From the cell containing the given text, extract its center point as (X, Y) coordinate. 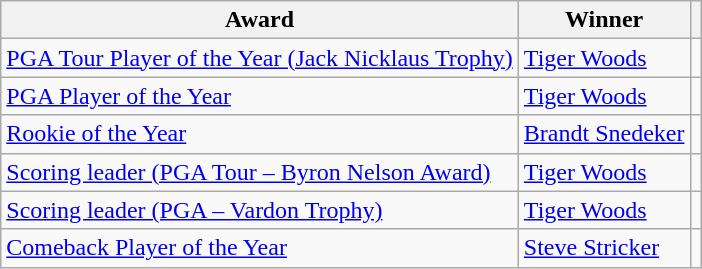
Scoring leader (PGA Tour – Byron Nelson Award) (260, 172)
Comeback Player of the Year (260, 248)
Steve Stricker (604, 248)
PGA Tour Player of the Year (Jack Nicklaus Trophy) (260, 58)
Winner (604, 20)
Rookie of the Year (260, 134)
Award (260, 20)
PGA Player of the Year (260, 96)
Scoring leader (PGA – Vardon Trophy) (260, 210)
Brandt Snedeker (604, 134)
